Scan for the cell matching the given text and deliver its (X, Y) coordinate at center. 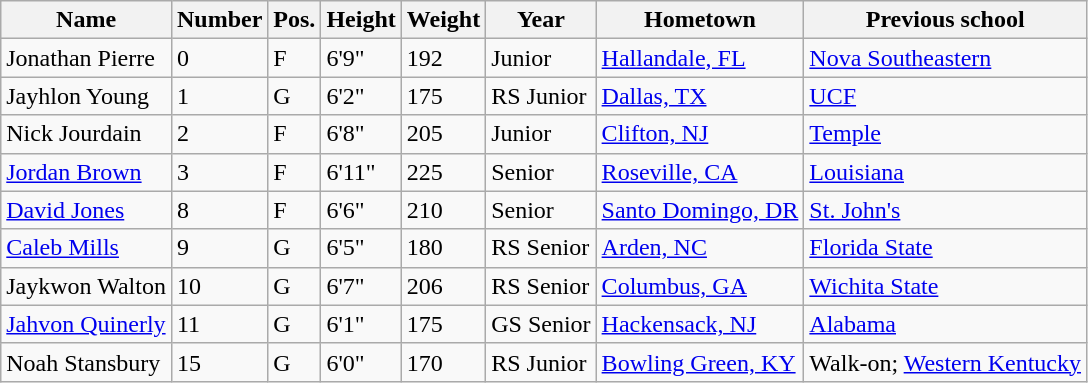
6'9" (361, 58)
Year (541, 20)
Louisiana (946, 172)
192 (443, 58)
Walk-on; Western Kentucky (946, 362)
6'1" (361, 324)
15 (219, 362)
6'8" (361, 134)
6'0" (361, 362)
Weight (443, 20)
Hackensack, NJ (700, 324)
225 (443, 172)
Caleb Mills (86, 248)
6'11" (361, 172)
11 (219, 324)
Columbus, GA (700, 286)
David Jones (86, 210)
6'2" (361, 96)
10 (219, 286)
Hometown (700, 20)
Clifton, NJ (700, 134)
Dallas, TX (700, 96)
GS Senior (541, 324)
St. John's (946, 210)
3 (219, 172)
Nova Southeastern (946, 58)
Jahvon Quinerly (86, 324)
Wichita State (946, 286)
6'5" (361, 248)
Nick Jourdain (86, 134)
6'7" (361, 286)
2 (219, 134)
206 (443, 286)
Jonathan Pierre (86, 58)
Pos. (294, 20)
0 (219, 58)
Santo Domingo, DR (700, 210)
UCF (946, 96)
Noah Stansbury (86, 362)
Jordan Brown (86, 172)
Bowling Green, KY (700, 362)
Number (219, 20)
Previous school (946, 20)
Jayhlon Young (86, 96)
180 (443, 248)
Alabama (946, 324)
Hallandale, FL (700, 58)
205 (443, 134)
210 (443, 210)
Arden, NC (700, 248)
Florida State (946, 248)
Roseville, CA (700, 172)
Temple (946, 134)
Height (361, 20)
1 (219, 96)
170 (443, 362)
9 (219, 248)
Jaykwon Walton (86, 286)
Name (86, 20)
6'6" (361, 210)
8 (219, 210)
